Provide the [X, Y] coordinate of the cell's center where the given text is located.  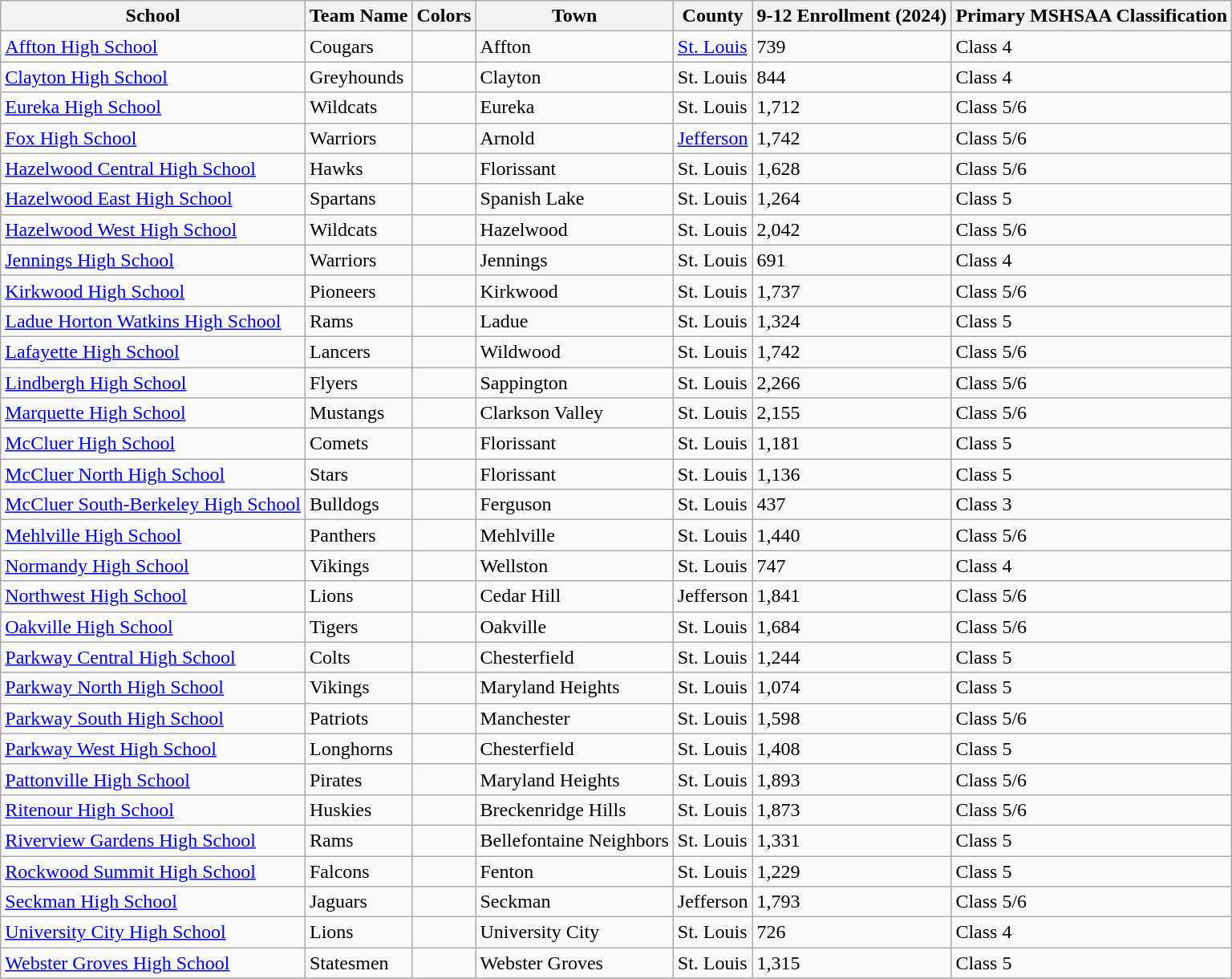
Jennings High School [153, 260]
Affton [574, 47]
Fox High School [153, 138]
Colors [444, 16]
Bellefontaine Neighbors [574, 840]
844 [852, 77]
Flyers [359, 383]
Colts [359, 657]
Team Name [359, 16]
Seckman High School [153, 902]
Bulldogs [359, 505]
437 [852, 505]
9-12 Enrollment (2024) [852, 16]
739 [852, 47]
Mustangs [359, 413]
Pioneers [359, 290]
Riverview Gardens High School [153, 840]
1,074 [852, 688]
Spartans [359, 199]
1,264 [852, 199]
691 [852, 260]
Falcons [359, 871]
County [712, 16]
Comets [359, 444]
1,684 [852, 627]
Patriots [359, 718]
Eureka [574, 108]
McCluer High School [153, 444]
Cedar Hill [574, 596]
Webster Groves [574, 963]
Arnold [574, 138]
University City High School [153, 932]
Hawks [359, 169]
Cougars [359, 47]
1,181 [852, 444]
Parkway Central High School [153, 657]
McCluer South-Berkeley High School [153, 505]
1,737 [852, 290]
1,229 [852, 871]
Marquette High School [153, 413]
1,628 [852, 169]
Sappington [574, 383]
Affton High School [153, 47]
Lindbergh High School [153, 383]
McCluer North High School [153, 474]
Parkway North High School [153, 688]
1,331 [852, 840]
Hazelwood [574, 230]
Tigers [359, 627]
Normandy High School [153, 566]
Stars [359, 474]
747 [852, 566]
1,315 [852, 963]
Seckman [574, 902]
2,266 [852, 383]
Ladue [574, 321]
Statesmen [359, 963]
1,873 [852, 810]
Hazelwood East High School [153, 199]
1,324 [852, 321]
Clayton [574, 77]
Parkway South High School [153, 718]
726 [852, 932]
Ritenour High School [153, 810]
Ladue Horton Watkins High School [153, 321]
1,598 [852, 718]
Eureka High School [153, 108]
1,136 [852, 474]
Hazelwood Central High School [153, 169]
2,155 [852, 413]
1,408 [852, 749]
Parkway West High School [153, 749]
Clayton High School [153, 77]
1,440 [852, 535]
Lafayette High School [153, 351]
Mehlville [574, 535]
Huskies [359, 810]
Manchester [574, 718]
Fenton [574, 871]
1,244 [852, 657]
Mehlville High School [153, 535]
2,042 [852, 230]
Jaguars [359, 902]
Ferguson [574, 505]
1,712 [852, 108]
Wildwood [574, 351]
Pirates [359, 779]
Webster Groves High School [153, 963]
School [153, 16]
Hazelwood West High School [153, 230]
University City [574, 932]
Kirkwood [574, 290]
Kirkwood High School [153, 290]
Oakville High School [153, 627]
1,793 [852, 902]
Spanish Lake [574, 199]
Northwest High School [153, 596]
Panthers [359, 535]
Wellston [574, 566]
Greyhounds [359, 77]
Jennings [574, 260]
Clarkson Valley [574, 413]
Pattonville High School [153, 779]
Longhorns [359, 749]
1,893 [852, 779]
Oakville [574, 627]
Class 3 [1092, 505]
Town [574, 16]
Lancers [359, 351]
Primary MSHSAA Classification [1092, 16]
Rockwood Summit High School [153, 871]
Breckenridge Hills [574, 810]
1,841 [852, 596]
